Return the (x, y) coordinate for the center point of the cell that contains the specified text.  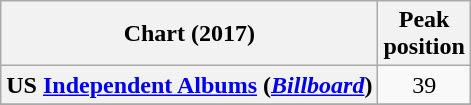
Chart (2017) (190, 34)
US Independent Albums (Billboard) (190, 85)
39 (424, 85)
Peakposition (424, 34)
